Identify which cell holds the provided text, then report its (X, Y) central coordinate. 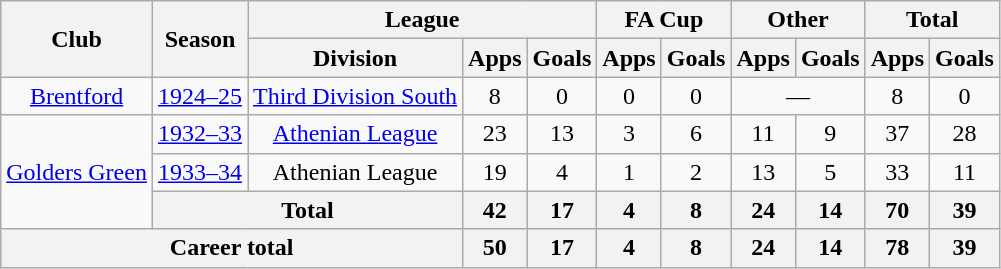
1932–33 (200, 134)
Brentford (77, 96)
1 (629, 172)
70 (897, 210)
Career total (232, 248)
Division (356, 58)
— (798, 96)
5 (830, 172)
Other (798, 20)
50 (495, 248)
Club (77, 39)
23 (495, 134)
2 (696, 172)
Golders Green (77, 172)
League (422, 20)
28 (965, 134)
9 (830, 134)
19 (495, 172)
FA Cup (664, 20)
Season (200, 39)
6 (696, 134)
78 (897, 248)
37 (897, 134)
33 (897, 172)
1924–25 (200, 96)
1933–34 (200, 172)
3 (629, 134)
Third Division South (356, 96)
42 (495, 210)
